Identify which cell holds the provided text, then report its (X, Y) central coordinate. 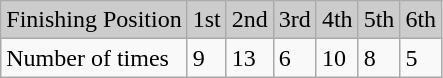
6th (421, 20)
Number of times (94, 58)
2nd (250, 20)
4th (337, 20)
10 (337, 58)
9 (206, 58)
5th (379, 20)
13 (250, 58)
6 (294, 58)
1st (206, 20)
Finishing Position (94, 20)
3rd (294, 20)
8 (379, 58)
5 (421, 58)
